Pinpoint the cell where the given text exists, returning its (x, y) midpoint coordinate. 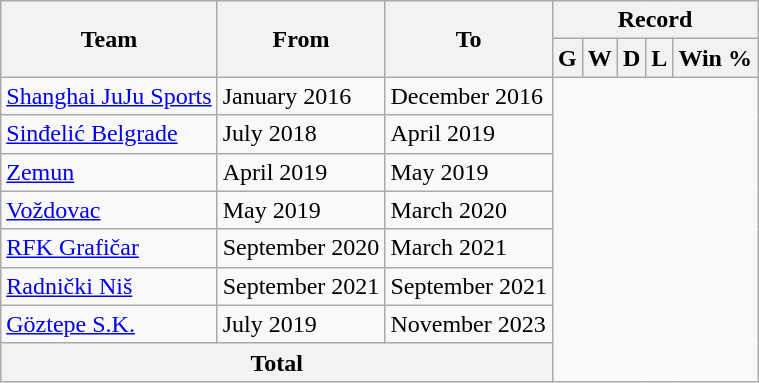
Team (109, 39)
Zemun (109, 172)
Radnički Niš (109, 286)
December 2016 (469, 96)
RFK Grafičar (109, 248)
From (301, 39)
G (568, 58)
Sinđelić Belgrade (109, 134)
Win % (716, 58)
January 2016 (301, 96)
March 2021 (469, 248)
November 2023 (469, 324)
To (469, 39)
W (600, 58)
Record (656, 20)
Göztepe S.K. (109, 324)
Total (277, 362)
Voždovac (109, 210)
Shanghai JuJu Sports (109, 96)
July 2018 (301, 134)
July 2019 (301, 324)
L (660, 58)
March 2020 (469, 210)
September 2020 (301, 248)
D (631, 58)
